Locate the cell with the specified text and output its [x, y] center coordinate. 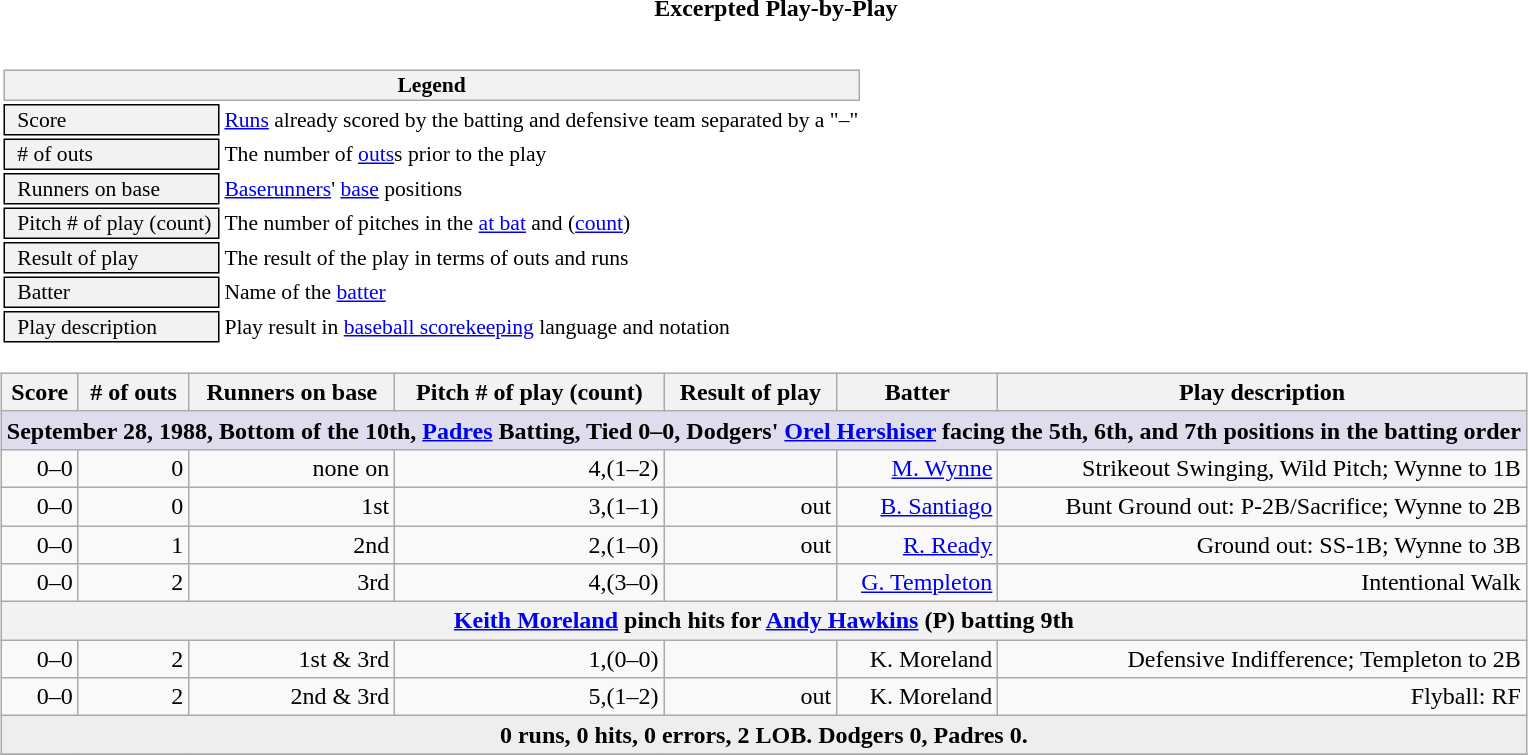
Intentional Walk [1262, 583]
G. Templeton [918, 583]
4,(3–0) [530, 583]
Play result in baseball scorekeeping language and notation [542, 327]
M. Wynne [918, 468]
3,(1–1) [530, 506]
The number of pitches in the at bat and (count) [542, 224]
September 28, 1988, Bottom of the 10th, Padres Batting, Tied 0–0, Dodgers' Orel Hershiser facing the 5th, 6th, and 7th positions in the batting order [764, 430]
1 [134, 545]
Legend [432, 86]
1,(0–0) [530, 659]
Defensive Indifference; Templeton to 2B [1262, 659]
2nd & 3rd [292, 697]
4,(1–2) [530, 468]
R. Ready [918, 545]
Ground out: SS-1B; Wynne to 3B [1262, 545]
1st & 3rd [292, 659]
B. Santiago [918, 506]
The number of outss prior to the play [542, 154]
Baserunners' base positions [542, 189]
0 runs, 0 hits, 0 errors, 2 LOB. Dodgers 0, Padres 0. [764, 735]
1st [292, 506]
3rd [292, 583]
Strikeout Swinging, Wild Pitch; Wynne to 1B [1262, 468]
Bunt Ground out: P-2B/Sacrifice; Wynne to 2B [1262, 506]
5,(1–2) [530, 697]
2nd [292, 545]
Name of the batter [542, 292]
The result of the play in terms of outs and runs [542, 258]
Flyball: RF [1262, 697]
none on [292, 468]
Runs already scored by the batting and defensive team separated by a "–" [542, 120]
2,(1–0) [530, 545]
Keith Moreland pinch hits for Andy Hawkins (P) batting 9th [764, 621]
